Return (x, y) of the center of cell containing provided text 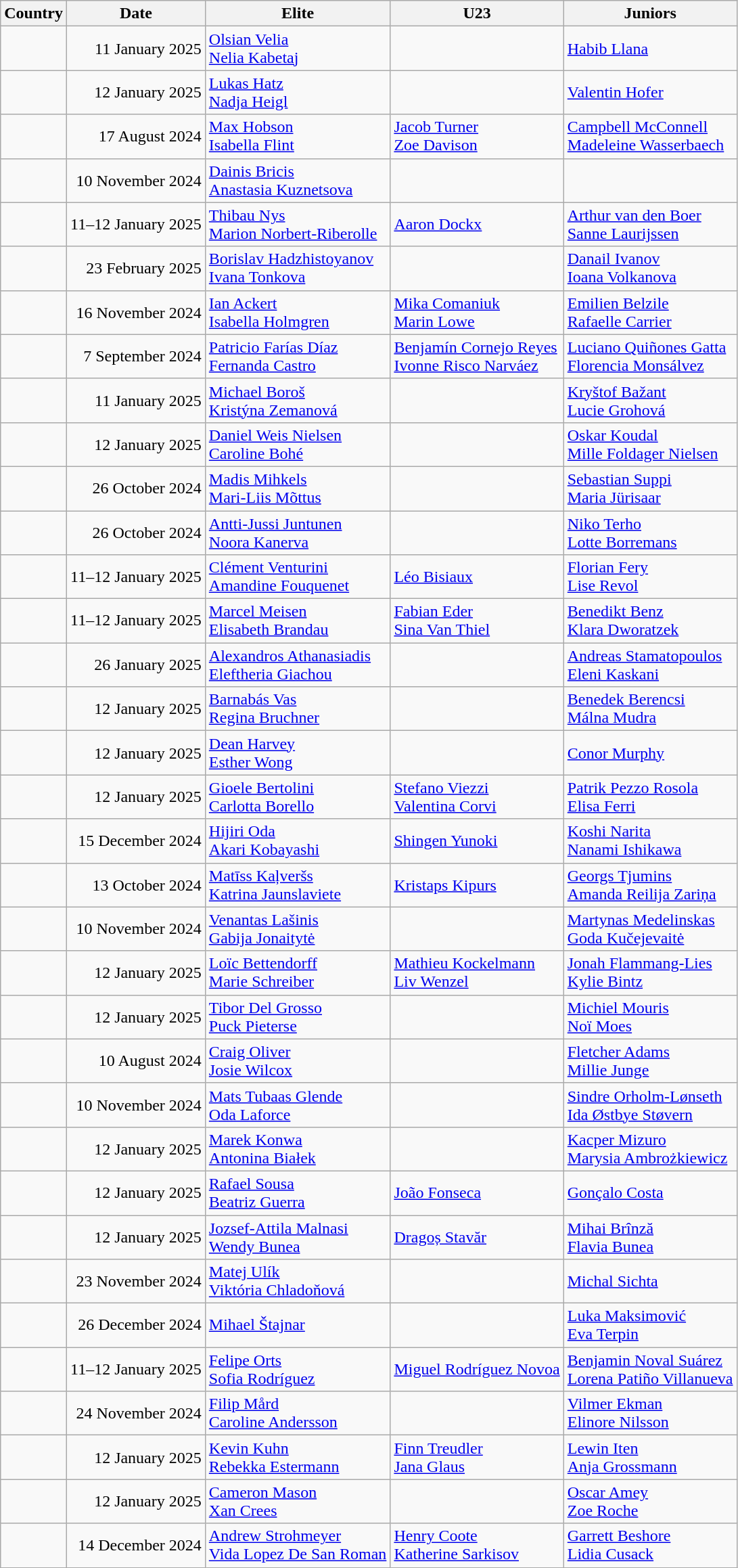
13 October 2024 (135, 885)
16 November 2024 (135, 313)
Georgs TjuminsAmanda Reilija Zariņa (650, 885)
Shingen Yunoki (477, 841)
Elite (298, 14)
10 August 2024 (135, 1061)
Mika ComaniukMarin Lowe (477, 313)
Luciano Quiñones GattaFlorencia Monsálvez (650, 356)
Valentin Hofer (650, 92)
Florian FeryLise Revol (650, 577)
Rafael SousaBeatriz Guerra (298, 1192)
14 December 2024 (135, 1546)
Date (135, 14)
Benedek BerencsiMálna Mudra (650, 709)
Patricio Farías DíazFernanda Castro (298, 356)
Stefano ViezziValentina Corvi (477, 797)
Max HobsonIsabella Flint (298, 137)
Oskar KoudalMille Foldager Nielsen (650, 444)
Gioele BertoliniCarlotta Borello (298, 797)
Antti-Jussi JuntunenNoora Kanerva (298, 532)
Kryštof BažantLucie Grohová (650, 401)
Dainis BricisAnastasia Kuznetsova (298, 180)
Alexandros AthanasiadisEleftheria Giachou (298, 665)
Michael BorošKristýna Zemanová (298, 401)
Dragoș Stavăr (477, 1237)
Benjamin Noval SuárezLorena Patiño Villanueva (650, 1370)
Andrew StrohmeyerVida Lopez De San Roman (298, 1546)
Dean HarveyEsther Wong (298, 753)
26 January 2025 (135, 665)
Campbell McConnellMadeleine Wasserbaech (650, 137)
17 August 2024 (135, 137)
Jacob TurnerZoe Davison (477, 137)
Lewin ItenAnja Grossmann (650, 1458)
Benedikt BenzKlara Dworatzek (650, 621)
Mihai BrînzăFlavia Bunea (650, 1237)
15 December 2024 (135, 841)
Daniel Weis NielsenCaroline Bohé (298, 444)
Conor Murphy (650, 753)
7 September 2024 (135, 356)
26 December 2024 (135, 1325)
Fabian EderSina Van Thiel (477, 621)
Kevin KuhnRebekka Estermann (298, 1458)
Arthur van den BoerSanne Laurijssen (650, 225)
Cameron MasonXan Crees (298, 1501)
Hijiri OdaAkari Kobayashi (298, 841)
Benjamín Cornejo ReyesIvonne Risco Narváez (477, 356)
Mathieu KockelmannLiv Wenzel (477, 973)
Matej UlíkViktória Chladoňová (298, 1282)
23 February 2025 (135, 268)
Gonçalo Costa (650, 1192)
Aaron Dockx (477, 225)
Juniors (650, 14)
Martynas MedelinskasGoda Kučejevaitė (650, 928)
Kacper MizuroMarysia Ambrożkiewicz (650, 1149)
Tibor Del GrossoPuck Pieterse (298, 1016)
Mihael Štajnar (298, 1325)
Sindre Orholm-LønsethIda Østbye Støvern (650, 1104)
Michal Sichta (650, 1282)
U23 (477, 14)
Kristaps Kipurs (477, 885)
Habib Llana (650, 49)
Michiel MourisNoï Moes (650, 1016)
Mats Tubaas GlendeOda Laforce (298, 1104)
Garrett BeshoreLidia Cusack (650, 1546)
Danail IvanovIoana Volkanova (650, 268)
João Fonseca (477, 1192)
Borislav HadzhistoyanovIvana Tonkova (298, 268)
Venantas LašinisGabija Jonaitytė (298, 928)
Lukas HatzNadja Heigl (298, 92)
Filip MårdCaroline Andersson (298, 1413)
Felipe OrtsSofia Rodríguez (298, 1370)
Olsian VeliaNelia Kabetaj (298, 49)
Patrik Pezzo RosolaElisa Ferri (650, 797)
Finn TreudlerJana Glaus (477, 1458)
Barnabás VasRegina Bruchner (298, 709)
23 November 2024 (135, 1282)
Clément VenturiniAmandine Fouquenet (298, 577)
24 November 2024 (135, 1413)
Ian AckertIsabella Holmgren (298, 313)
Marek KonwaAntonina Białek (298, 1149)
Loïc BettendorffMarie Schreiber (298, 973)
Emilien BelzileRafaelle Carrier (650, 313)
Andreas StamatopoulosEleni Kaskani (650, 665)
Niko TerhoLotte Borremans (650, 532)
Léo Bisiaux (477, 577)
Jozsef-Attila MalnasiWendy Bunea (298, 1237)
Miguel Rodríguez Novoa (477, 1370)
Henry CooteKatherine Sarkisov (477, 1546)
Luka MaksimovićEva Terpin (650, 1325)
Madis MihkelsMari-Liis Mõttus (298, 489)
Jonah Flammang-LiesKylie Bintz (650, 973)
Matīss KaļveršsKatrina Jaunslaviete (298, 885)
Koshi NaritaNanami Ishikawa (650, 841)
Vilmer EkmanElinore Nilsson (650, 1413)
Thibau NysMarion Norbert-Riberolle (298, 225)
Craig OliverJosie Wilcox (298, 1061)
Marcel MeisenElisabeth Brandau (298, 621)
Sebastian SuppiMaria Jürisaar (650, 489)
Fletcher AdamsMillie Junge (650, 1061)
Oscar AmeyZoe Roche (650, 1501)
Country (34, 14)
